Return [X, Y] of the center of cell containing provided text 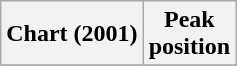
Peakposition [189, 34]
Chart (2001) [72, 34]
